Provide the (X, Y) coordinate of the cell's center where the given text is located.  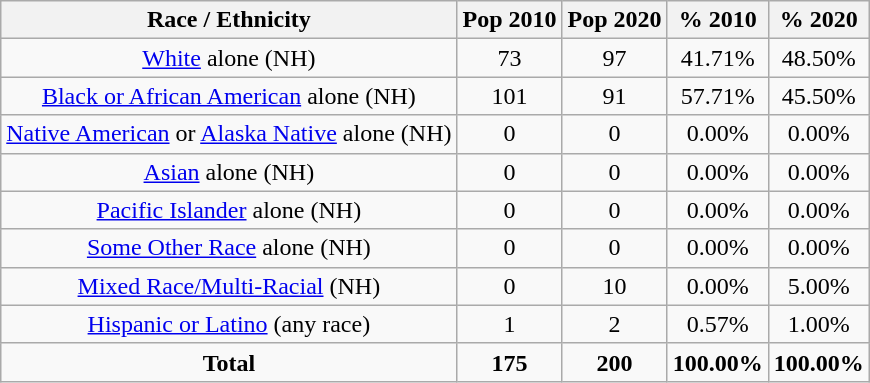
2 (614, 324)
5.00% (818, 286)
% 2010 (718, 20)
Race / Ethnicity (229, 20)
73 (510, 58)
Native American or Alaska Native alone (NH) (229, 134)
101 (510, 96)
41.71% (718, 58)
45.50% (818, 96)
Pop 2020 (614, 20)
Hispanic or Latino (any race) (229, 324)
48.50% (818, 58)
1.00% (818, 324)
% 2020 (818, 20)
57.71% (718, 96)
Asian alone (NH) (229, 172)
Pop 2010 (510, 20)
White alone (NH) (229, 58)
175 (510, 362)
Some Other Race alone (NH) (229, 248)
91 (614, 96)
Black or African American alone (NH) (229, 96)
Total (229, 362)
Mixed Race/Multi-Racial (NH) (229, 286)
Pacific Islander alone (NH) (229, 210)
200 (614, 362)
1 (510, 324)
97 (614, 58)
0.57% (718, 324)
10 (614, 286)
